Return [X, Y] of the center of cell containing provided text 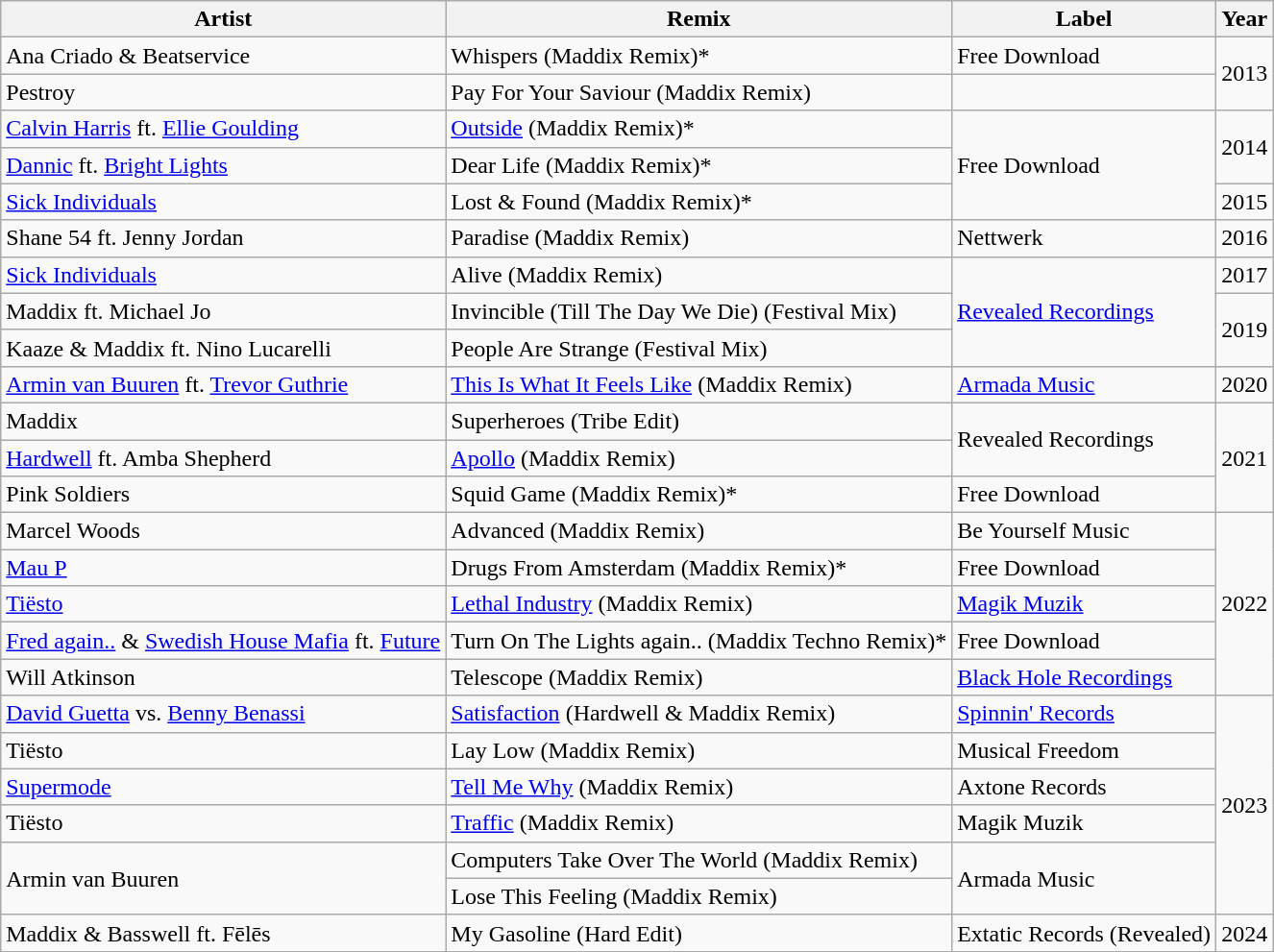
Axtone Records [1084, 787]
Computers Take Over The World (Maddix Remix) [699, 860]
Year [1245, 19]
Superheroes (Tribe Edit) [699, 421]
2016 [1245, 238]
Ana Criado & Beatservice [223, 56]
Dannic ft. Bright Lights [223, 165]
Calvin Harris ft. Ellie Goulding [223, 129]
Be Yourself Music [1084, 531]
Kaaze & Maddix ft. Nino Lucarelli [223, 348]
Fred again.. & Swedish House Mafia ft. Future [223, 641]
2017 [1245, 275]
Extatic Records (Revealed) [1084, 933]
2015 [1245, 202]
Pestroy [223, 92]
Musical Freedom [1084, 750]
Apollo (Maddix Remix) [699, 458]
My Gasoline (Hard Edit) [699, 933]
Invincible (Till The Day We Die) (Festival Mix) [699, 311]
Advanced (Maddix Remix) [699, 531]
Pay For Your Saviour (Maddix Remix) [699, 92]
2024 [1245, 933]
Turn On The Lights again.. (Maddix Techno Remix)* [699, 641]
Maddix & Basswell ft. Fēlēs [223, 933]
Mau P [223, 568]
Supermode [223, 787]
Pink Soldiers [223, 495]
Paradise (Maddix Remix) [699, 238]
Nettwerk [1084, 238]
2023 [1245, 805]
Lethal Industry (Maddix Remix) [699, 604]
Telescope (Maddix Remix) [699, 677]
Maddix [223, 421]
Satisfaction (Hardwell & Maddix Remix) [699, 714]
Outside (Maddix Remix)* [699, 129]
2014 [1245, 147]
2020 [1245, 384]
Artist [223, 19]
Armin van Buuren [223, 878]
Tell Me Why (Maddix Remix) [699, 787]
Lose This Feeling (Maddix Remix) [699, 896]
Label [1084, 19]
Black Hole Recordings [1084, 677]
Marcel Woods [223, 531]
Squid Game (Maddix Remix)* [699, 495]
Spinnin' Records [1084, 714]
2019 [1245, 330]
Will Atkinson [223, 677]
Drugs From Amsterdam (Maddix Remix)* [699, 568]
Armin van Buuren ft. Trevor Guthrie [223, 384]
Remix [699, 19]
2022 [1245, 604]
Whispers (Maddix Remix)* [699, 56]
Maddix ft. Michael Jo [223, 311]
David Guetta vs. Benny Benassi [223, 714]
Lost & Found (Maddix Remix)* [699, 202]
This Is What It Feels Like (Maddix Remix) [699, 384]
Shane 54 ft. Jenny Jordan [223, 238]
Lay Low (Maddix Remix) [699, 750]
Alive (Maddix Remix) [699, 275]
People Are Strange (Festival Mix) [699, 348]
2021 [1245, 457]
Dear Life (Maddix Remix)* [699, 165]
2013 [1245, 74]
Hardwell ft. Amba Shepherd [223, 458]
Traffic (Maddix Remix) [699, 823]
